Return the (X, Y) coordinate for the center point of the cell that contains the specified text.  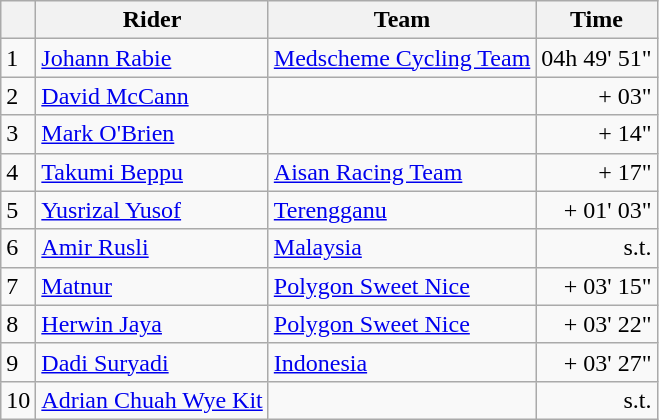
9 (18, 362)
Aisan Racing Team (402, 172)
Malaysia (402, 248)
Johann Rabie (152, 58)
Amir Rusli (152, 248)
Mark O'Brien (152, 134)
Matnur (152, 286)
+ 03" (596, 96)
2 (18, 96)
Adrian Chuah Wye Kit (152, 400)
Takumi Beppu (152, 172)
+ 14" (596, 134)
4 (18, 172)
Medscheme Cycling Team (402, 58)
+ 03' 27" (596, 362)
Dadi Suryadi (152, 362)
+ 03' 22" (596, 324)
04h 49' 51" (596, 58)
6 (18, 248)
+ 17" (596, 172)
7 (18, 286)
+ 03' 15" (596, 286)
Yusrizal Yusof (152, 210)
8 (18, 324)
Rider (152, 20)
Indonesia (402, 362)
10 (18, 400)
David McCann (152, 96)
Terengganu (402, 210)
5 (18, 210)
+ 01' 03" (596, 210)
Herwin Jaya (152, 324)
Team (402, 20)
3 (18, 134)
1 (18, 58)
Time (596, 20)
